Search for the cell housing the specified text and yield its [X, Y] center coordinate. 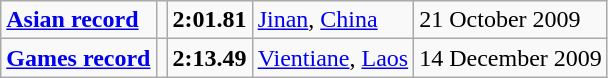
Games record [78, 58]
2:13.49 [210, 58]
14 December 2009 [511, 58]
Jinan, China [333, 20]
Vientiane, Laos [333, 58]
Asian record [78, 20]
21 October 2009 [511, 20]
2:01.81 [210, 20]
